Detect which cell encompasses the target text, then output its (X, Y) center coordinate. 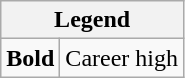
Bold (30, 58)
Legend (92, 20)
Career high (122, 58)
